Detect which cell encompasses the target text, then output its (x, y) center coordinate. 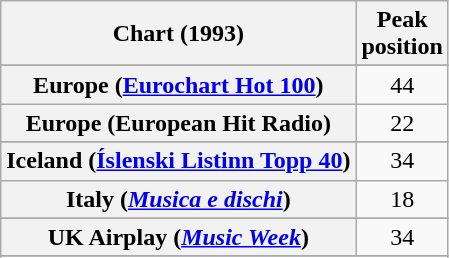
Chart (1993) (178, 34)
22 (402, 123)
Peakposition (402, 34)
18 (402, 199)
Iceland (Íslenski Listinn Topp 40) (178, 161)
UK Airplay (Music Week) (178, 237)
Italy (Musica e dischi) (178, 199)
Europe (Eurochart Hot 100) (178, 85)
44 (402, 85)
Europe (European Hit Radio) (178, 123)
